Return (x, y) of the center of cell containing provided text 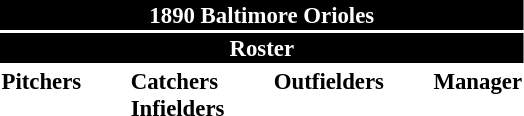
Roster (262, 48)
1890 Baltimore Orioles (262, 15)
